Return the (x, y) coordinate for the center point of the cell that contains the specified text.  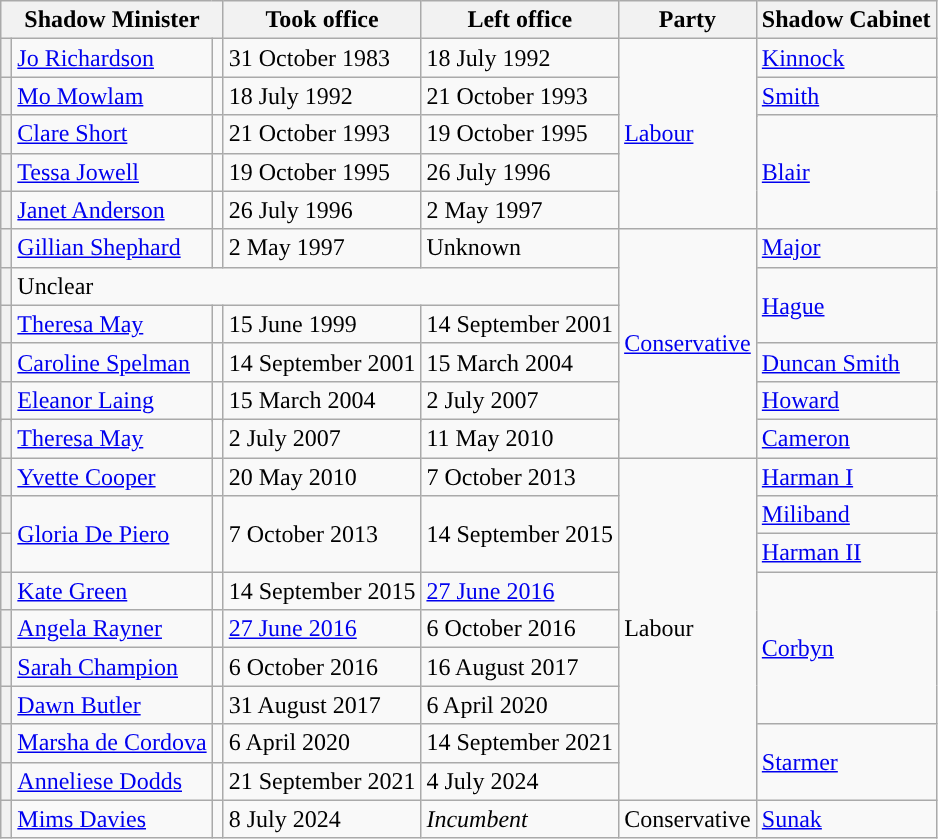
Marsha de Cordova (112, 743)
Party (688, 20)
15 June 1999 (322, 324)
Anneliese Dodds (112, 781)
31 August 2017 (322, 705)
Mims Davies (112, 819)
11 May 2010 (520, 438)
31 October 1983 (322, 58)
Starmer (846, 762)
16 August 2017 (520, 667)
Dawn Butler (112, 705)
Mo Mowlam (112, 96)
20 May 2010 (322, 477)
Corbyn (846, 648)
Shadow Cabinet (846, 20)
Harman II (846, 553)
Harman I (846, 477)
Janet Anderson (112, 210)
14 September 2021 (520, 743)
8 July 2024 (322, 819)
Smith (846, 96)
Miliband (846, 515)
Major (846, 248)
Gillian Shephard (112, 248)
Shadow Minister (112, 20)
Left office (520, 20)
Angela Rayner (112, 629)
Kinnock (846, 58)
Clare Short (112, 134)
Kate Green (112, 591)
Unclear (316, 286)
Sunak (846, 819)
Gloria De Piero (112, 534)
21 September 2021 (322, 781)
4 July 2024 (520, 781)
Jo Richardson (112, 58)
Howard (846, 400)
Tessa Jowell (112, 172)
Yvette Cooper (112, 477)
Eleanor Laing (112, 400)
Hague (846, 305)
Duncan Smith (846, 362)
Took office (322, 20)
Caroline Spelman (112, 362)
Unknown (520, 248)
Cameron (846, 438)
Blair (846, 172)
Sarah Champion (112, 667)
Incumbent (520, 819)
